Return (X, Y) of the center of cell containing provided text 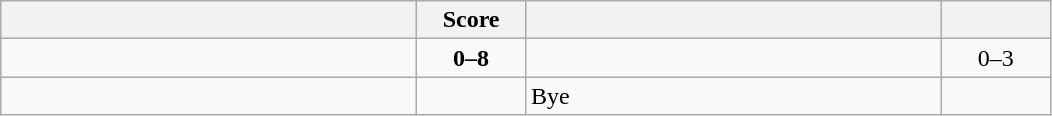
0–3 (996, 58)
Bye (733, 96)
Score (472, 20)
0–8 (472, 58)
